From the cell containing the given text, extract its center point as [X, Y] coordinate. 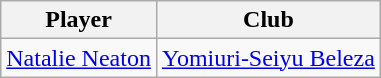
Club [268, 20]
Yomiuri-Seiyu Beleza [268, 58]
Player [79, 20]
Natalie Neaton [79, 58]
